Return [X, Y] of the center of cell containing provided text 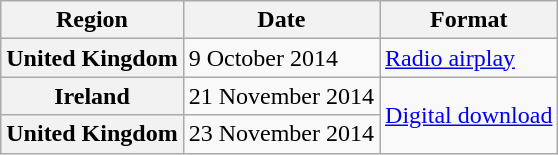
9 October 2014 [281, 58]
Radio airplay [469, 58]
23 November 2014 [281, 134]
Ireland [92, 96]
Digital download [469, 115]
Date [281, 20]
21 November 2014 [281, 96]
Format [469, 20]
Region [92, 20]
